From the cell containing the given text, extract its center point as (x, y) coordinate. 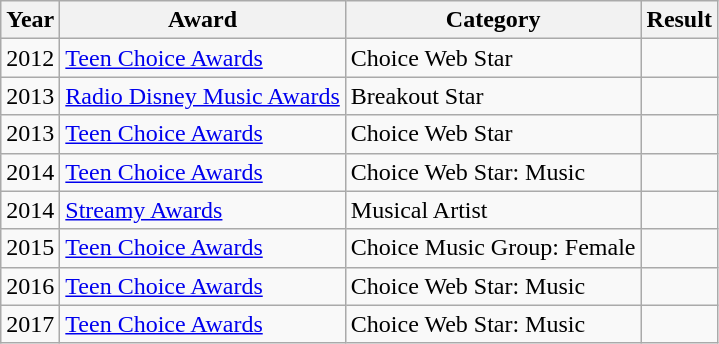
Category (493, 20)
Musical Artist (493, 210)
Result (679, 20)
Choice Music Group: Female (493, 248)
2016 (30, 286)
Award (203, 20)
Streamy Awards (203, 210)
2012 (30, 58)
Year (30, 20)
Breakout Star (493, 96)
2017 (30, 324)
2015 (30, 248)
Radio Disney Music Awards (203, 96)
